For the text-containing cell, return its midpoint in (X, Y) coordinate format. 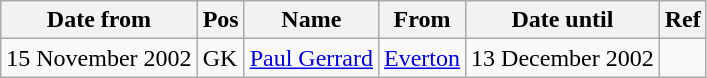
15 November 2002 (99, 58)
Date until (563, 20)
From (422, 20)
Pos (220, 20)
Paul Gerrard (311, 58)
Date from (99, 20)
Ref (682, 20)
GK (220, 58)
Everton (422, 58)
13 December 2002 (563, 58)
Name (311, 20)
